Locate the cell with the specified text and output its (X, Y) center coordinate. 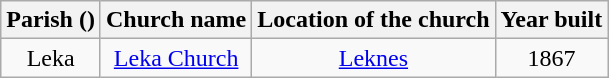
1867 (552, 58)
Parish () (51, 20)
Leka (51, 58)
Year built (552, 20)
Leka Church (176, 58)
Leknes (374, 58)
Church name (176, 20)
Location of the church (374, 20)
